Locate the cell with the specified text and output its (X, Y) center coordinate. 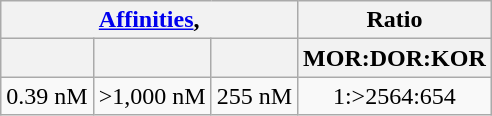
1:>2564:654 (395, 96)
0.39 nM (47, 96)
MOR:DOR:KOR (395, 58)
>1,000 nM (152, 96)
Affinities, (150, 20)
255 nM (254, 96)
Ratio (395, 20)
